Capture the cell that displays the provided text and extract its (X, Y) central coordinate. 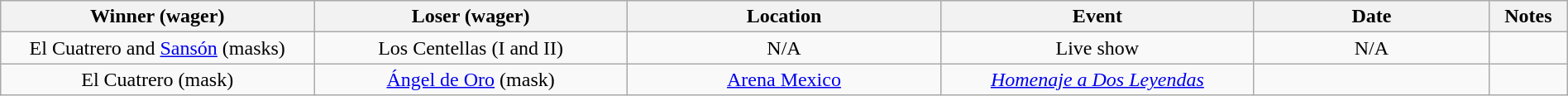
Location (784, 17)
Event (1097, 17)
Ángel de Oro (mask) (471, 79)
Homenaje a Dos Leyendas (1097, 79)
El Cuatrero and Sansón (masks) (157, 48)
Arena Mexico (784, 79)
Winner (wager) (157, 17)
Notes (1528, 17)
Live show (1097, 48)
Loser (wager) (471, 17)
Date (1371, 17)
El Cuatrero (mask) (157, 79)
Los Centellas (I and II) (471, 48)
